Detect which cell encompasses the target text, then output its (x, y) center coordinate. 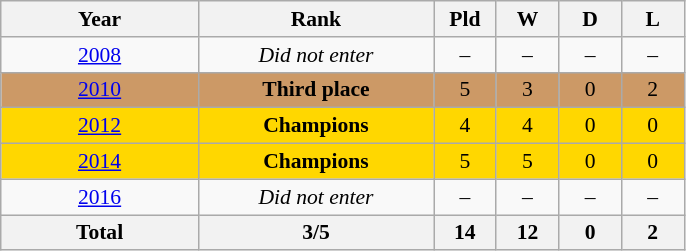
2016 (100, 197)
14 (466, 233)
2010 (100, 90)
D (590, 19)
3 (528, 90)
Total (100, 233)
Pld (466, 19)
2012 (100, 126)
12 (528, 233)
2014 (100, 162)
3/5 (316, 233)
W (528, 19)
L (652, 19)
Rank (316, 19)
Third place (316, 90)
Year (100, 19)
2008 (100, 55)
